Provide the (x, y) coordinate of the cell's center where the given text is located.  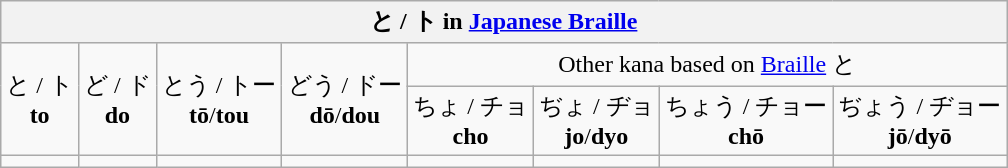
どう / ドー dō/dou (345, 99)
ちょ / チョ cho (471, 121)
Other kana based on Braille と (708, 64)
とう / トー tō/tou (219, 99)
ぢょう / ヂョー jō/dyō (920, 121)
と / ト to (40, 99)
と / ト in Japanese Braille (504, 22)
ぢょ / ヂョ jo/dyo (596, 121)
ちょう / チョー chō (746, 121)
ど / ド do (117, 99)
